From the cell containing the given text, extract its center point as (x, y) coordinate. 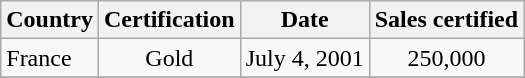
Gold (169, 58)
France (50, 58)
July 4, 2001 (304, 58)
250,000 (446, 58)
Certification (169, 20)
Date (304, 20)
Sales certified (446, 20)
Country (50, 20)
